Scan for the cell matching the given text and deliver its [x, y] coordinate at center. 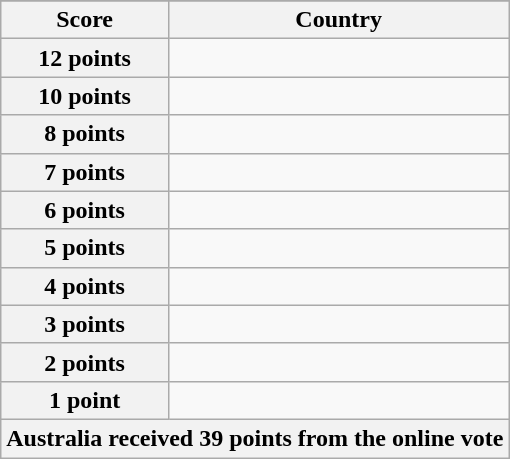
2 points [85, 362]
1 point [85, 400]
4 points [85, 286]
3 points [85, 324]
7 points [85, 172]
5 points [85, 248]
10 points [85, 96]
Country [338, 20]
12 points [85, 58]
8 points [85, 134]
Score [85, 20]
6 points [85, 210]
Australia received 39 points from the online vote [255, 438]
